Output the [X, Y] coordinate of the center of the cell containing the given text.  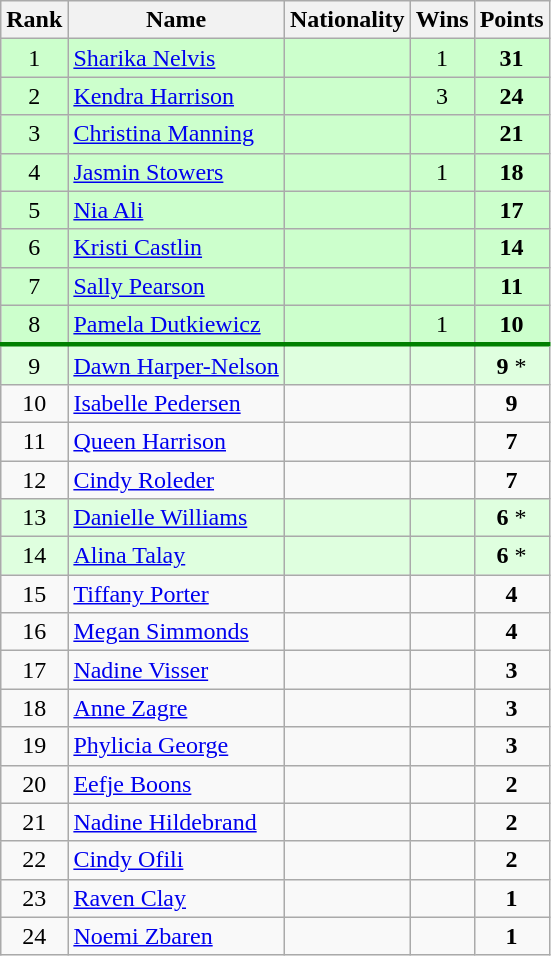
Anne Zagre [176, 708]
Christina Manning [176, 134]
Nadine Hildebrand [176, 822]
Danielle Williams [176, 518]
Rank [34, 20]
19 [34, 746]
5 [34, 210]
8 [34, 325]
23 [34, 898]
Sharika Nelvis [176, 58]
20 [34, 784]
31 [512, 58]
Dawn Harper-Nelson [176, 365]
Phylicia George [176, 746]
Noemi Zbaren [176, 936]
Megan Simmonds [176, 632]
13 [34, 518]
Pamela Dutkiewicz [176, 325]
Alina Talay [176, 556]
6 [34, 248]
Eefje Boons [176, 784]
Cindy Roleder [176, 479]
Isabelle Pedersen [176, 403]
9 * [512, 365]
Raven Clay [176, 898]
Nia Ali [176, 210]
Wins [442, 20]
Name [176, 20]
Kendra Harrison [176, 96]
16 [34, 632]
Sally Pearson [176, 286]
Points [512, 20]
12 [34, 479]
Kristi Castlin [176, 248]
Nadine Visser [176, 670]
15 [34, 594]
Queen Harrison [176, 441]
Jasmin Stowers [176, 172]
22 [34, 860]
Cindy Ofili [176, 860]
Tiffany Porter [176, 594]
Nationality [347, 20]
